Identify which cell holds the provided text, then report its [X, Y] central coordinate. 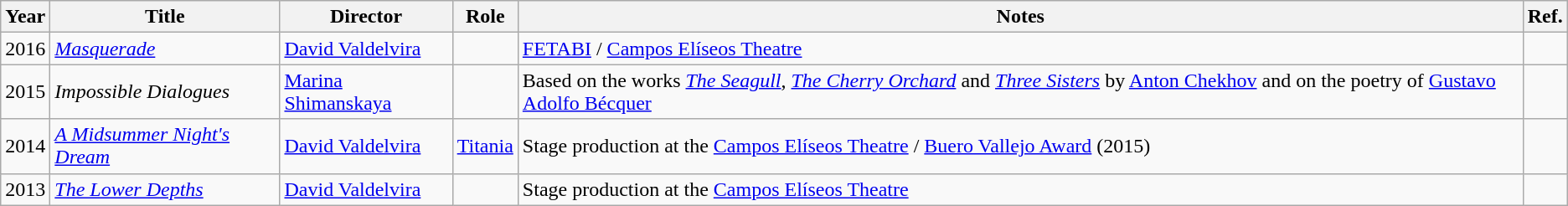
2016 [25, 49]
2015 [25, 92]
Titania [485, 146]
Director [366, 17]
A Midsummer Night's Dream [165, 146]
Impossible Dialogues [165, 92]
Title [165, 17]
Role [485, 17]
Masquerade [165, 49]
FETABI / Campos Elíseos Theatre [1020, 49]
Stage production at the Campos Elíseos Theatre / Buero Vallejo Award (2015) [1020, 146]
Stage production at the Campos Elíseos Theatre [1020, 189]
Marina Shimanskaya [366, 92]
2013 [25, 189]
Ref. [1545, 17]
The Lower Depths [165, 189]
Notes [1020, 17]
Year [25, 17]
2014 [25, 146]
Based on the works The Seagull, The Cherry Orchard and Three Sisters by Anton Chekhov and on the poetry of Gustavo Adolfo Bécquer [1020, 92]
